Pinpoint the cell where the given text exists, returning its (X, Y) midpoint coordinate. 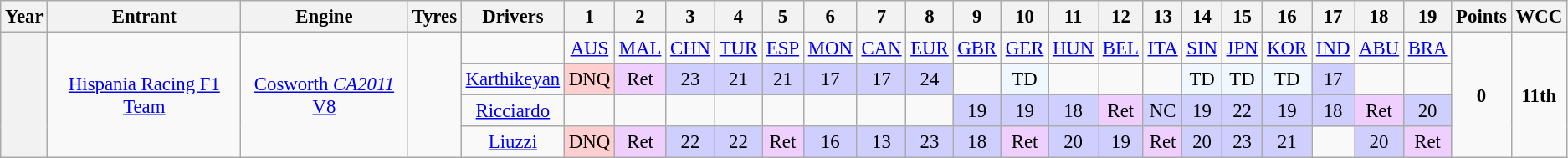
Year (24, 17)
5 (783, 17)
GBR (977, 48)
Ricciardo (512, 111)
Points (1481, 17)
NC (1163, 111)
AUS (589, 48)
11th (1539, 95)
Entrant (144, 17)
Liuzzi (512, 142)
Karthikeyan (512, 79)
9 (977, 17)
1 (589, 17)
MON (830, 48)
6 (830, 17)
3 (691, 17)
EUR (930, 48)
CHN (691, 48)
MAL (639, 48)
11 (1074, 17)
BEL (1121, 48)
14 (1202, 17)
0 (1481, 95)
4 (738, 17)
IND (1334, 48)
2 (639, 17)
CAN (882, 48)
ABU (1379, 48)
ESP (783, 48)
SIN (1202, 48)
10 (1024, 17)
7 (882, 17)
15 (1242, 17)
Hispania Racing F1 Team (144, 95)
24 (930, 79)
Cosworth CA2011 V8 (325, 95)
HUN (1074, 48)
Tyres (434, 17)
Engine (325, 17)
WCC (1539, 17)
JPN (1242, 48)
8 (930, 17)
ITA (1163, 48)
TUR (738, 48)
GER (1024, 48)
BRA (1427, 48)
12 (1121, 17)
KOR (1287, 48)
Drivers (512, 17)
